Return the [x, y] coordinate for the center point of the cell that contains the specified text.  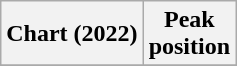
Peakposition [189, 34]
Chart (2022) [72, 34]
